Extract the (x, y) coordinate from the center of the cell holding the provided text.  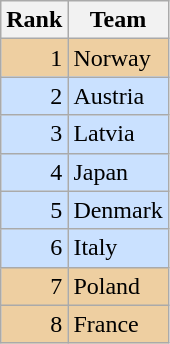
Austria (118, 96)
Norway (118, 58)
Italy (118, 248)
5 (34, 210)
Denmark (118, 210)
2 (34, 96)
Japan (118, 172)
3 (34, 134)
Rank (34, 20)
Poland (118, 286)
Latvia (118, 134)
1 (34, 58)
France (118, 324)
4 (34, 172)
8 (34, 324)
6 (34, 248)
Team (118, 20)
7 (34, 286)
